Capture the cell that displays the provided text and extract its (X, Y) central coordinate. 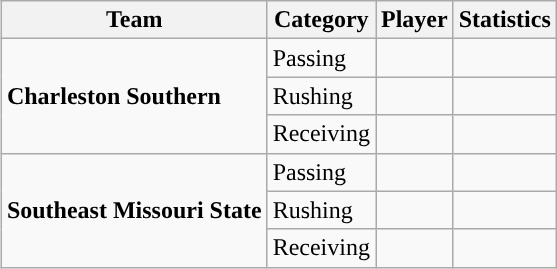
Category (321, 20)
Player (415, 20)
Southeast Missouri State (134, 210)
Team (134, 20)
Charleston Southern (134, 96)
Statistics (504, 20)
